Locate the cell with the specified text and output its [X, Y] center coordinate. 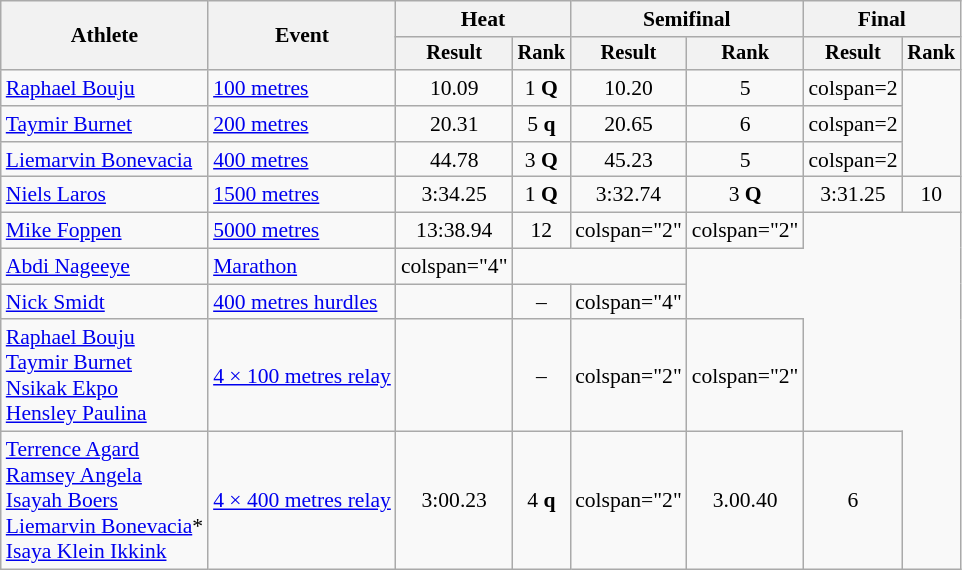
3:34.25 [454, 195]
5 q [542, 124]
4 × 100 metres relay [302, 376]
Mike Foppen [104, 231]
20.31 [454, 124]
Liemarvin Bonevacia [104, 160]
100 metres [302, 88]
5000 metres [302, 231]
Final [882, 19]
12 [542, 231]
13:38.94 [454, 231]
10 [932, 195]
4 q [542, 501]
400 metres hurdles [302, 302]
44.78 [454, 160]
400 metres [302, 160]
3:31.25 [852, 195]
3:32.74 [628, 195]
10.09 [454, 88]
3:00.23 [454, 501]
4 × 400 metres relay [302, 501]
200 metres [302, 124]
Terrence AgardRamsey AngelaIsayah BoersLiemarvin Bonevacia*Isaya Klein Ikkink [104, 501]
Semifinal [686, 19]
Raphael BoujuTaymir BurnetNsikak EkpoHensley Paulina [104, 376]
Nick Smidt [104, 302]
Marathon [302, 267]
Athlete [104, 36]
1500 metres [302, 195]
Niels Laros [104, 195]
3.00.40 [746, 501]
Event [302, 36]
Taymir Burnet [104, 124]
45.23 [628, 160]
20.65 [628, 124]
Heat [483, 19]
10.20 [628, 88]
Raphael Bouju [104, 88]
Abdi Nageeye [104, 267]
